Extract the [x, y] coordinate from the center of the cell holding the provided text.  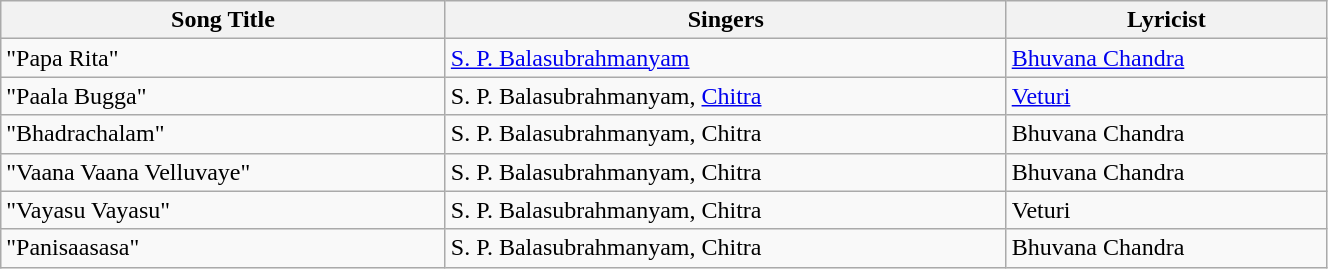
"Paala Bugga" [224, 96]
S. P. Balasubrahmanyam [726, 58]
Lyricist [1166, 20]
"Panisaasasa" [224, 248]
Song Title [224, 20]
"Vaana Vaana Velluvaye" [224, 172]
"Bhadrachalam" [224, 134]
"Vayasu Vayasu" [224, 210]
Singers [726, 20]
"Papa Rita" [224, 58]
